Provide the [x, y] coordinate of the cell's center where the given text is located.  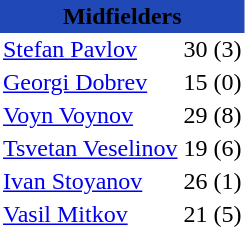
30 [196, 50]
Ivan Stoyanov [90, 182]
19 [196, 148]
(1) [228, 182]
(3) [228, 50]
(6) [228, 148]
15 [196, 82]
Voyn Voynov [90, 116]
Georgi Dobrev [90, 82]
Tsvetan Veselinov [90, 148]
Midfielders [122, 16]
(0) [228, 82]
(8) [228, 116]
29 [196, 116]
26 [196, 182]
Stefan Pavlov [90, 50]
